Locate the cell with the specified text and output its (x, y) center coordinate. 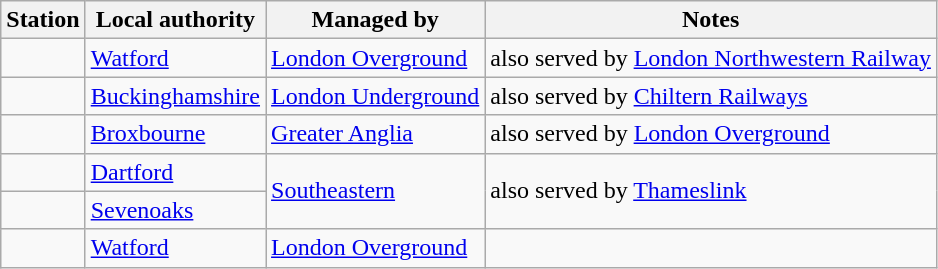
Local authority (175, 20)
Southeastern (376, 191)
Managed by (376, 20)
Notes (711, 20)
also served by London Overground (711, 134)
Station (43, 20)
London Underground (376, 96)
Sevenoaks (175, 210)
also served by London Northwestern Railway (711, 58)
Dartford (175, 172)
Greater Anglia (376, 134)
also served by Chiltern Railways (711, 96)
Buckinghamshire (175, 96)
also served by Thameslink (711, 191)
Broxbourne (175, 134)
